Provide the (x, y) coordinate of the cell's center where the given text is located.  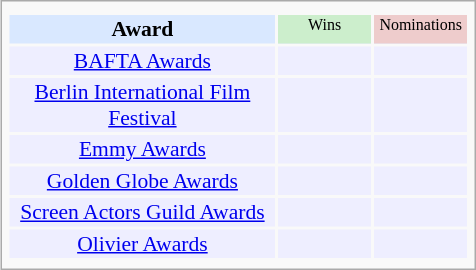
Nominations (420, 29)
Berlin International Film Festival (143, 105)
BAFTA Awards (143, 60)
Golden Globe Awards (143, 180)
Olivier Awards (143, 243)
Award (143, 29)
Wins (324, 29)
Screen Actors Guild Awards (143, 212)
Emmy Awards (143, 149)
